For the text-containing cell, return its midpoint in (x, y) coordinate format. 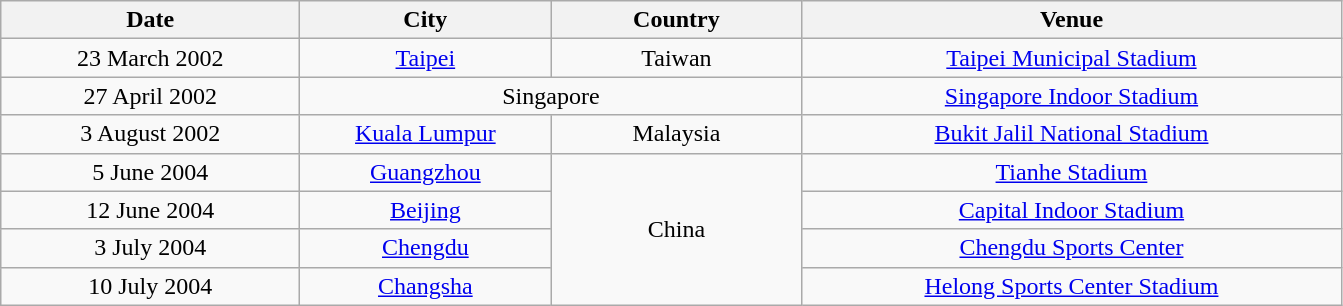
Changsha (426, 286)
3 July 2004 (150, 248)
Taipei (426, 58)
Venue (1072, 20)
Guangzhou (426, 172)
10 July 2004 (150, 286)
27 April 2002 (150, 96)
23 March 2002 (150, 58)
3 August 2002 (150, 134)
Capital Indoor Stadium (1072, 210)
City (426, 20)
Kuala Lumpur (426, 134)
Country (676, 20)
Tianhe Stadium (1072, 172)
Taiwan (676, 58)
China (676, 229)
5 June 2004 (150, 172)
Helong Sports Center Stadium (1072, 286)
Taipei Municipal Stadium (1072, 58)
Bukit Jalil National Stadium (1072, 134)
12 June 2004 (150, 210)
Chengdu (426, 248)
Malaysia (676, 134)
Beijing (426, 210)
Singapore (551, 96)
Singapore Indoor Stadium (1072, 96)
Chengdu Sports Center (1072, 248)
Date (150, 20)
